For the text-containing cell, return its midpoint in (X, Y) coordinate format. 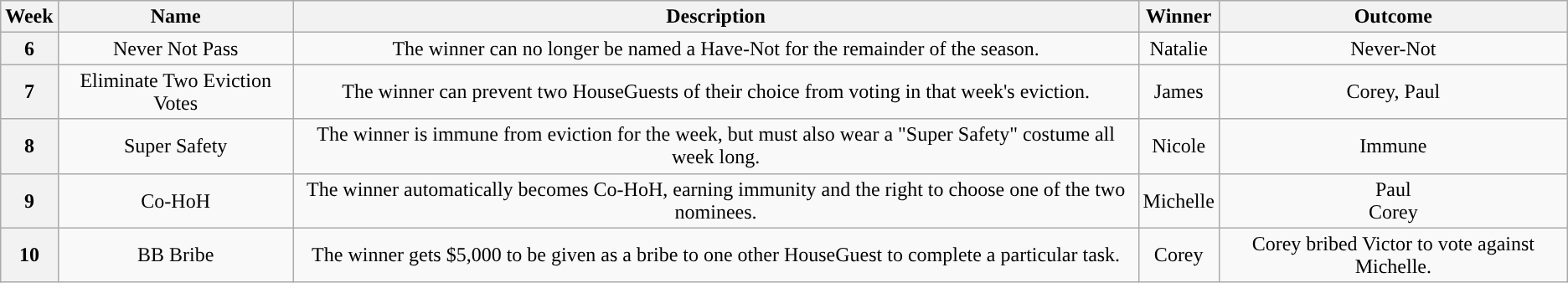
Never-Not (1393, 49)
Winner (1179, 17)
Michelle (1179, 201)
Name (176, 17)
Nicole (1179, 146)
Natalie (1179, 49)
Description (715, 17)
Eliminate Two Eviction Votes (176, 92)
PaulCorey (1393, 201)
10 (29, 255)
The winner automatically becomes Co-HoH, earning immunity and the right to choose one of the two nominees. (715, 201)
Co-HoH (176, 201)
Corey bribed Victor to vote against Michelle. (1393, 255)
9 (29, 201)
Never Not Pass (176, 49)
8 (29, 146)
The winner can prevent two HouseGuests of their choice from voting in that week's eviction. (715, 92)
The winner gets $5,000 to be given as a bribe to one other HouseGuest to complete a particular task. (715, 255)
Super Safety (176, 146)
The winner can no longer be named a Have-Not for the remainder of the season. (715, 49)
Week (29, 17)
Corey (1179, 255)
Outcome (1393, 17)
6 (29, 49)
7 (29, 92)
James (1179, 92)
Immune (1393, 146)
BB Bribe (176, 255)
Corey, Paul (1393, 92)
The winner is immune from eviction for the week, but must also wear a "Super Safety" costume all week long. (715, 146)
